Locate the cell with the specified text and output its (x, y) center coordinate. 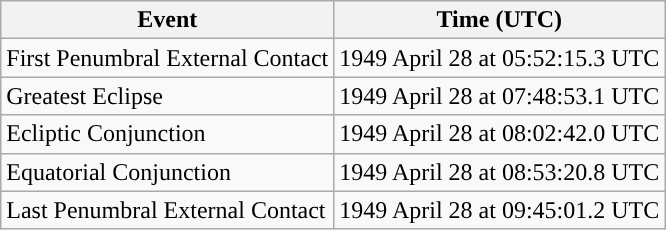
Equatorial Conjunction (168, 172)
First Penumbral External Contact (168, 58)
Greatest Eclipse (168, 96)
1949 April 28 at 07:48:53.1 UTC (500, 96)
1949 April 28 at 09:45:01.2 UTC (500, 210)
1949 April 28 at 08:53:20.8 UTC (500, 172)
Last Penumbral External Contact (168, 210)
Event (168, 20)
1949 April 28 at 08:02:42.0 UTC (500, 134)
Ecliptic Conjunction (168, 134)
Time (UTC) (500, 20)
1949 April 28 at 05:52:15.3 UTC (500, 58)
